Return the (x, y) coordinate for the center point of the cell that contains the specified text.  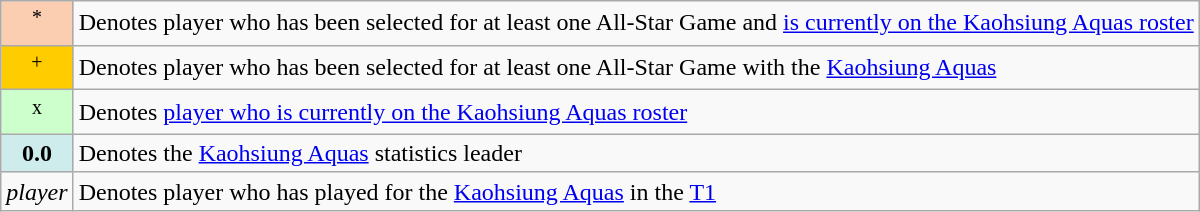
+ (37, 68)
* (37, 24)
Denotes player who is currently on the Kaohsiung Aquas roster (636, 112)
Denotes player who has been selected for at least one All-Star Game with the Kaohsiung Aquas (636, 68)
0.0 (37, 153)
Denotes player who has been selected for at least one All-Star Game and is currently on the Kaohsiung Aquas roster (636, 24)
x (37, 112)
player (37, 191)
Denotes player who has played for the Kaohsiung Aquas in the T1 (636, 191)
Denotes the Kaohsiung Aquas statistics leader (636, 153)
